Return [X, Y] of the center of cell containing provided text 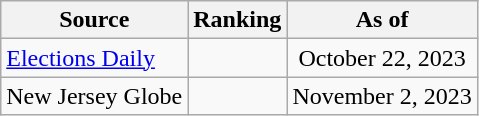
Source [94, 20]
As of [382, 20]
New Jersey Globe [94, 96]
Ranking [238, 20]
October 22, 2023 [382, 58]
November 2, 2023 [382, 96]
Elections Daily [94, 58]
